Locate the cell with the specified text and output its (X, Y) center coordinate. 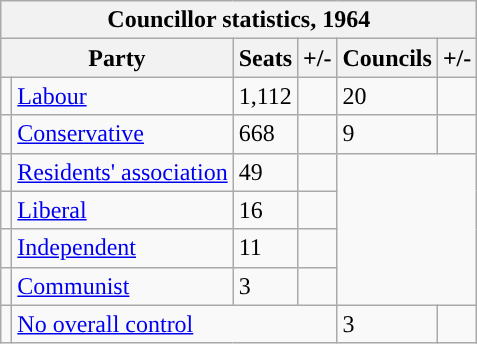
668 (265, 134)
Party (117, 58)
Labour (122, 96)
Conservative (122, 134)
Liberal (122, 210)
Councillor statistics, 1964 (239, 20)
Seats (265, 58)
1,112 (265, 96)
11 (265, 248)
Communist (122, 286)
Independent (122, 248)
9 (387, 134)
49 (265, 172)
Residents' association (122, 172)
20 (387, 96)
Councils (387, 58)
No overall control (174, 324)
16 (265, 210)
